For the text-containing cell, return its midpoint in [x, y] coordinate format. 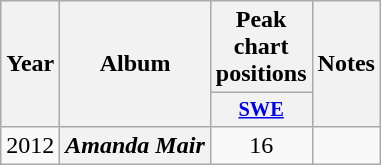
Album [135, 64]
SWE [261, 110]
Amanda Mair [135, 145]
Peak chart positions [261, 47]
Notes [346, 64]
Year [30, 64]
16 [261, 145]
2012 [30, 145]
